Return the [x, y] coordinate for the center point of the cell that contains the specified text.  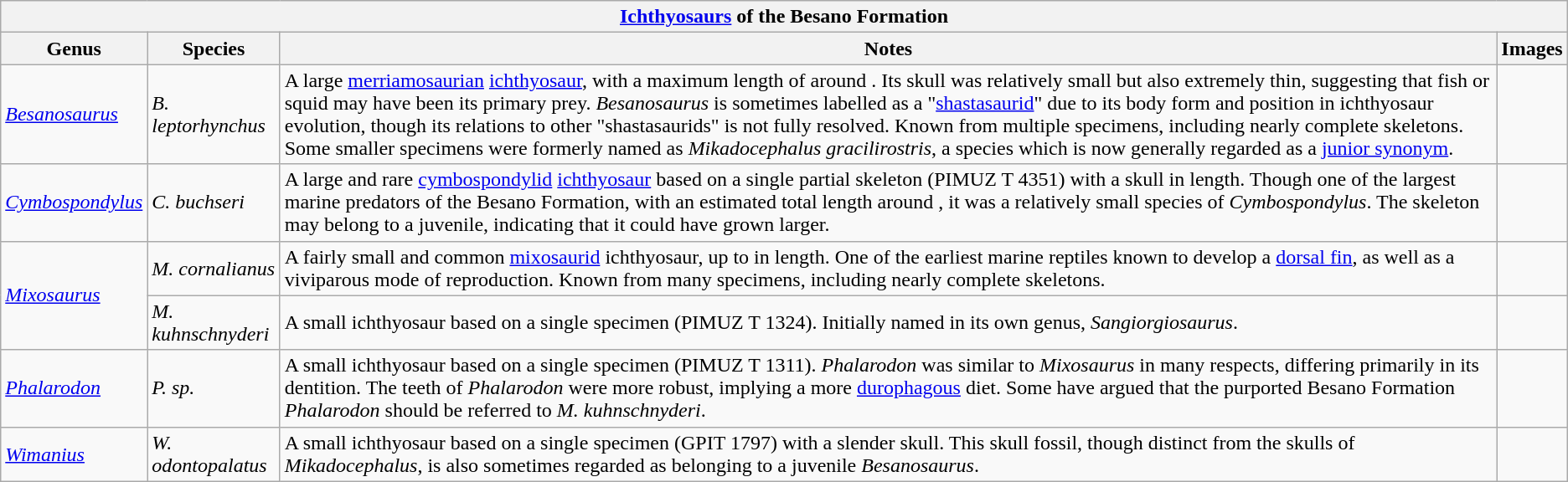
Phalarodon [74, 388]
M. kuhnschnyderi [214, 323]
C. buchseri [214, 203]
Besanosaurus [74, 114]
Mixosaurus [74, 295]
P. sp. [214, 388]
B. leptorhynchus [214, 114]
Images [1532, 49]
Notes [888, 49]
Genus [74, 49]
Species [214, 49]
M. cornalianus [214, 268]
Ichthyosaurs of the Besano Formation [784, 17]
Wimanius [74, 454]
W. odontopalatus [214, 454]
Cymbospondylus [74, 203]
A small ichthyosaur based on a single specimen (PIMUZ T 1324). Initially named in its own genus, Sangiorgiosaurus. [888, 323]
